Identify which cell holds the provided text, then report its [X, Y] central coordinate. 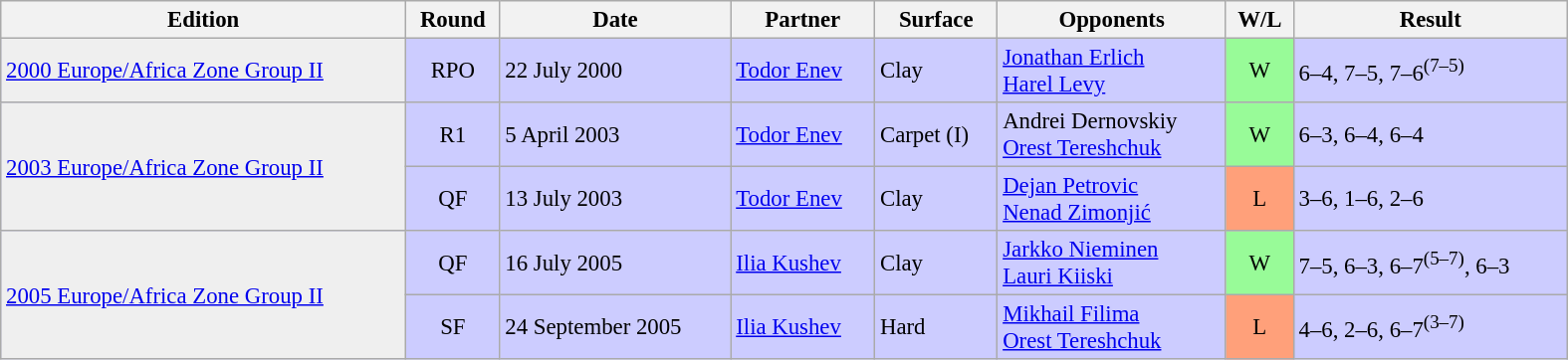
W/L [1259, 20]
2003 Europe/Africa Zone Group II [203, 167]
R1 [453, 135]
24 September 2005 [615, 328]
7–5, 6–3, 6–7(5–7), 6–3 [1430, 263]
Result [1430, 20]
22 July 2000 [615, 72]
Date [615, 20]
3–6, 1–6, 2–6 [1430, 199]
SF [453, 328]
Surface [936, 20]
Opponents [1112, 20]
13 July 2003 [615, 199]
Mikhail Filima Orest Tereshchuk [1112, 328]
16 July 2005 [615, 263]
6–4, 7–5, 7–6(7–5) [1430, 72]
Round [453, 20]
RPO [453, 72]
2005 Europe/Africa Zone Group II [203, 294]
5 April 2003 [615, 135]
Jonathan Erlich Harel Levy [1112, 72]
2000 Europe/Africa Zone Group II [203, 72]
4–6, 2–6, 6–7(3–7) [1430, 328]
Andrei Dernovskiy Orest Tereshchuk [1112, 135]
Dejan Petrovic Nenad Zimonjić [1112, 199]
Jarkko Nieminen Lauri Kiiski [1112, 263]
6–3, 6–4, 6–4 [1430, 135]
Carpet (I) [936, 135]
Partner [802, 20]
Hard [936, 328]
Edition [203, 20]
